For the text-containing cell, return its midpoint in (X, Y) coordinate format. 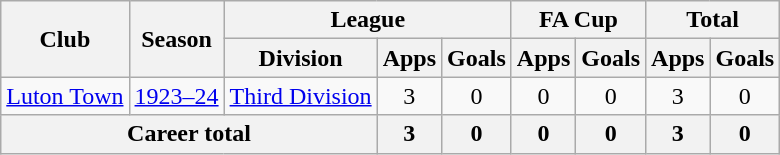
Luton Town (65, 96)
Season (176, 39)
Third Division (300, 96)
1923–24 (176, 96)
Career total (189, 134)
Total (713, 20)
Division (300, 58)
League (368, 20)
Club (65, 39)
FA Cup (578, 20)
